Extract the (x, y) coordinate from the center of the cell holding the provided text.  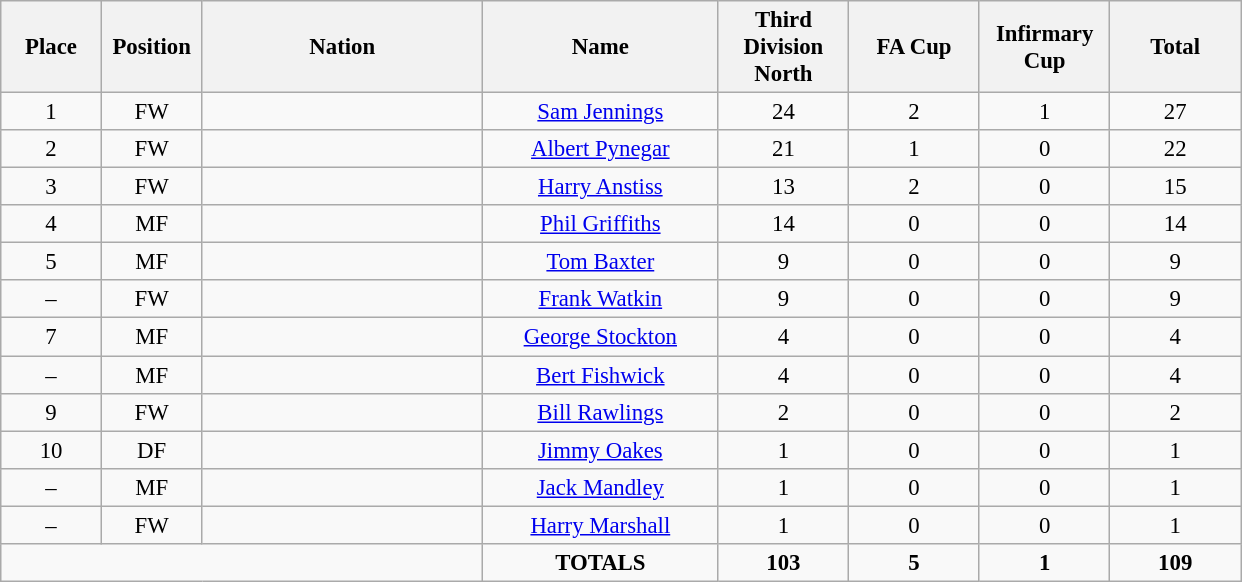
Infirmary Cup (1044, 47)
Jack Mandley (601, 487)
13 (784, 187)
109 (1176, 563)
103 (784, 563)
Harry Anstiss (601, 187)
Jimmy Oakes (601, 450)
Bert Fishwick (601, 375)
Position (152, 47)
21 (784, 149)
DF (152, 450)
3 (52, 187)
15 (1176, 187)
24 (784, 112)
10 (52, 450)
Tom Baxter (601, 262)
FA Cup (914, 47)
Phil Griffiths (601, 224)
Albert Pynegar (601, 149)
7 (52, 337)
Harry Marshall (601, 525)
27 (1176, 112)
Nation (342, 47)
Total (1176, 47)
TOTALS (601, 563)
Bill Rawlings (601, 412)
Name (601, 47)
George Stockton (601, 337)
Sam Jennings (601, 112)
Frank Watkin (601, 299)
Third Division North (784, 47)
22 (1176, 149)
Place (52, 47)
